Find where the given text appears and provide that cell's center as [X, Y] coordinate. 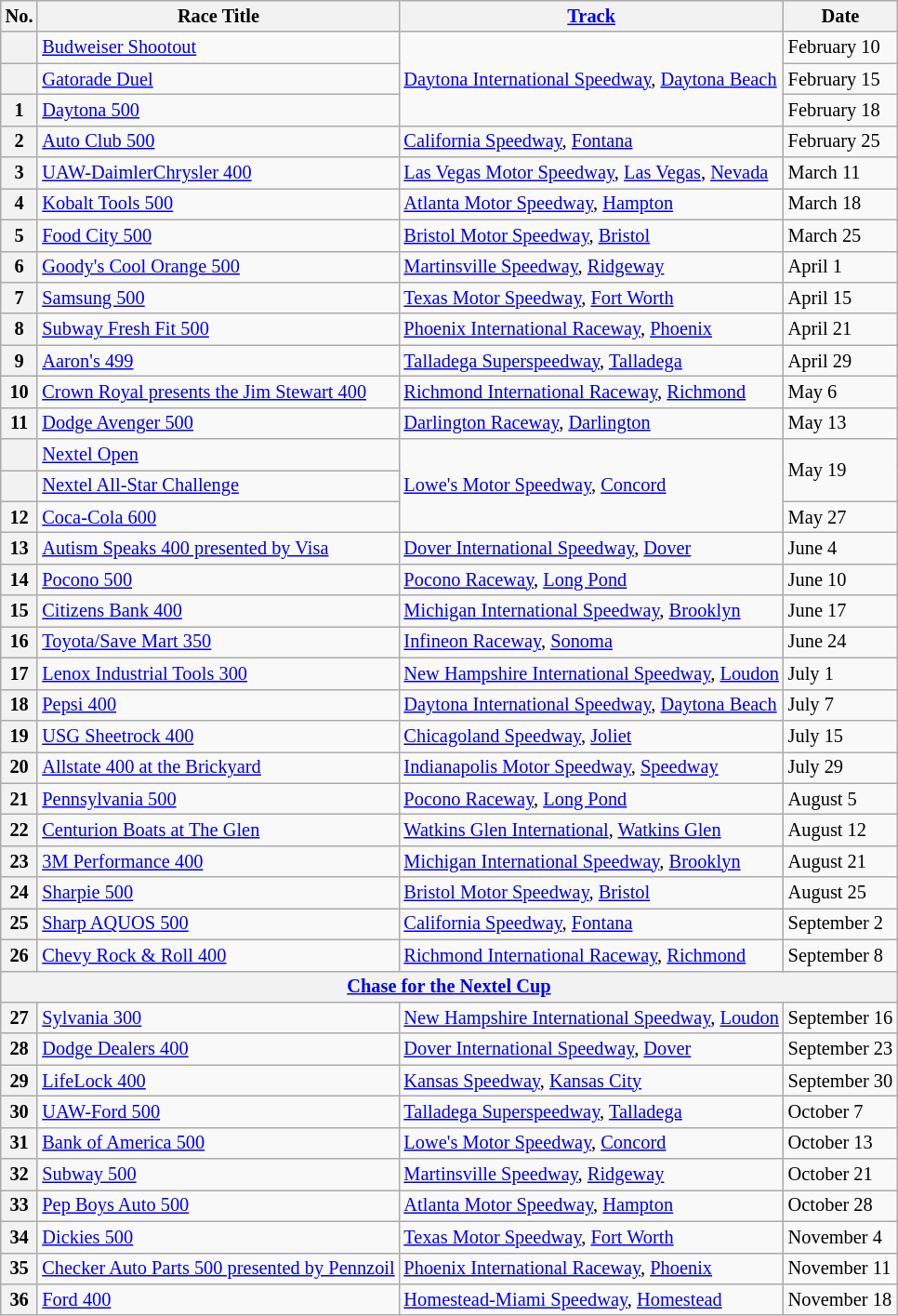
1 [20, 110]
5 [20, 235]
USG Sheetrock 400 [218, 736]
Chase for the Nextel Cup [449, 987]
February 10 [840, 47]
Daytona 500 [218, 110]
Kobalt Tools 500 [218, 204]
Coca-Cola 600 [218, 517]
Nextel Open [218, 455]
Checker Auto Parts 500 presented by Pennzoil [218, 1269]
February 15 [840, 79]
November 11 [840, 1269]
Pocono 500 [218, 579]
Pennsylvania 500 [218, 799]
8 [20, 329]
October 13 [840, 1143]
35 [20, 1269]
November 18 [840, 1299]
18 [20, 705]
Samsung 500 [218, 298]
22 [20, 830]
August 25 [840, 893]
February 18 [840, 110]
Subway Fresh Fit 500 [218, 329]
September 2 [840, 924]
February 25 [840, 141]
June 10 [840, 579]
3 [20, 173]
No. [20, 16]
Dickies 500 [218, 1237]
Chicagoland Speedway, Joliet [591, 736]
23 [20, 861]
3M Performance 400 [218, 861]
August 12 [840, 830]
32 [20, 1175]
November 4 [840, 1237]
August 21 [840, 861]
May 6 [840, 392]
Date [840, 16]
UAW-Ford 500 [218, 1111]
Darlington Raceway, Darlington [591, 423]
March 11 [840, 173]
Food City 500 [218, 235]
Autism Speaks 400 presented by Visa [218, 548]
9 [20, 361]
Track [591, 16]
September 23 [840, 1049]
March 25 [840, 235]
Sharp AQUOS 500 [218, 924]
Dodge Avenger 500 [218, 423]
Auto Club 500 [218, 141]
2 [20, 141]
11 [20, 423]
Homestead-Miami Speedway, Homestead [591, 1299]
Goody's Cool Orange 500 [218, 267]
July 7 [840, 705]
June 4 [840, 548]
June 17 [840, 611]
October 7 [840, 1111]
15 [20, 611]
20 [20, 767]
7 [20, 298]
Allstate 400 at the Brickyard [218, 767]
30 [20, 1111]
Pep Boys Auto 500 [218, 1205]
Sylvania 300 [218, 1017]
Aaron's 499 [218, 361]
UAW-DaimlerChrysler 400 [218, 173]
21 [20, 799]
17 [20, 673]
July 15 [840, 736]
May 19 [840, 471]
Sharpie 500 [218, 893]
Subway 500 [218, 1175]
May 13 [840, 423]
26 [20, 955]
24 [20, 893]
LifeLock 400 [218, 1081]
Bank of America 500 [218, 1143]
Watkins Glen International, Watkins Glen [591, 830]
36 [20, 1299]
14 [20, 579]
Lenox Industrial Tools 300 [218, 673]
Gatorade Duel [218, 79]
Kansas Speedway, Kansas City [591, 1081]
Crown Royal presents the Jim Stewart 400 [218, 392]
25 [20, 924]
Centurion Boats at The Glen [218, 830]
April 21 [840, 329]
Pepsi 400 [218, 705]
Indianapolis Motor Speedway, Speedway [591, 767]
Chevy Rock & Roll 400 [218, 955]
June 24 [840, 642]
16 [20, 642]
September 30 [840, 1081]
Budweiser Shootout [218, 47]
31 [20, 1143]
Ford 400 [218, 1299]
Nextel All-Star Challenge [218, 485]
27 [20, 1017]
October 21 [840, 1175]
April 1 [840, 267]
Toyota/Save Mart 350 [218, 642]
10 [20, 392]
Dodge Dealers 400 [218, 1049]
Citizens Bank 400 [218, 611]
September 8 [840, 955]
August 5 [840, 799]
April 29 [840, 361]
May 27 [840, 517]
12 [20, 517]
6 [20, 267]
4 [20, 204]
Las Vegas Motor Speedway, Las Vegas, Nevada [591, 173]
13 [20, 548]
July 1 [840, 673]
October 28 [840, 1205]
April 15 [840, 298]
Race Title [218, 16]
28 [20, 1049]
July 29 [840, 767]
29 [20, 1081]
34 [20, 1237]
March 18 [840, 204]
September 16 [840, 1017]
19 [20, 736]
Infineon Raceway, Sonoma [591, 642]
33 [20, 1205]
